Extract the [x, y] coordinate from the center of the cell holding the provided text.  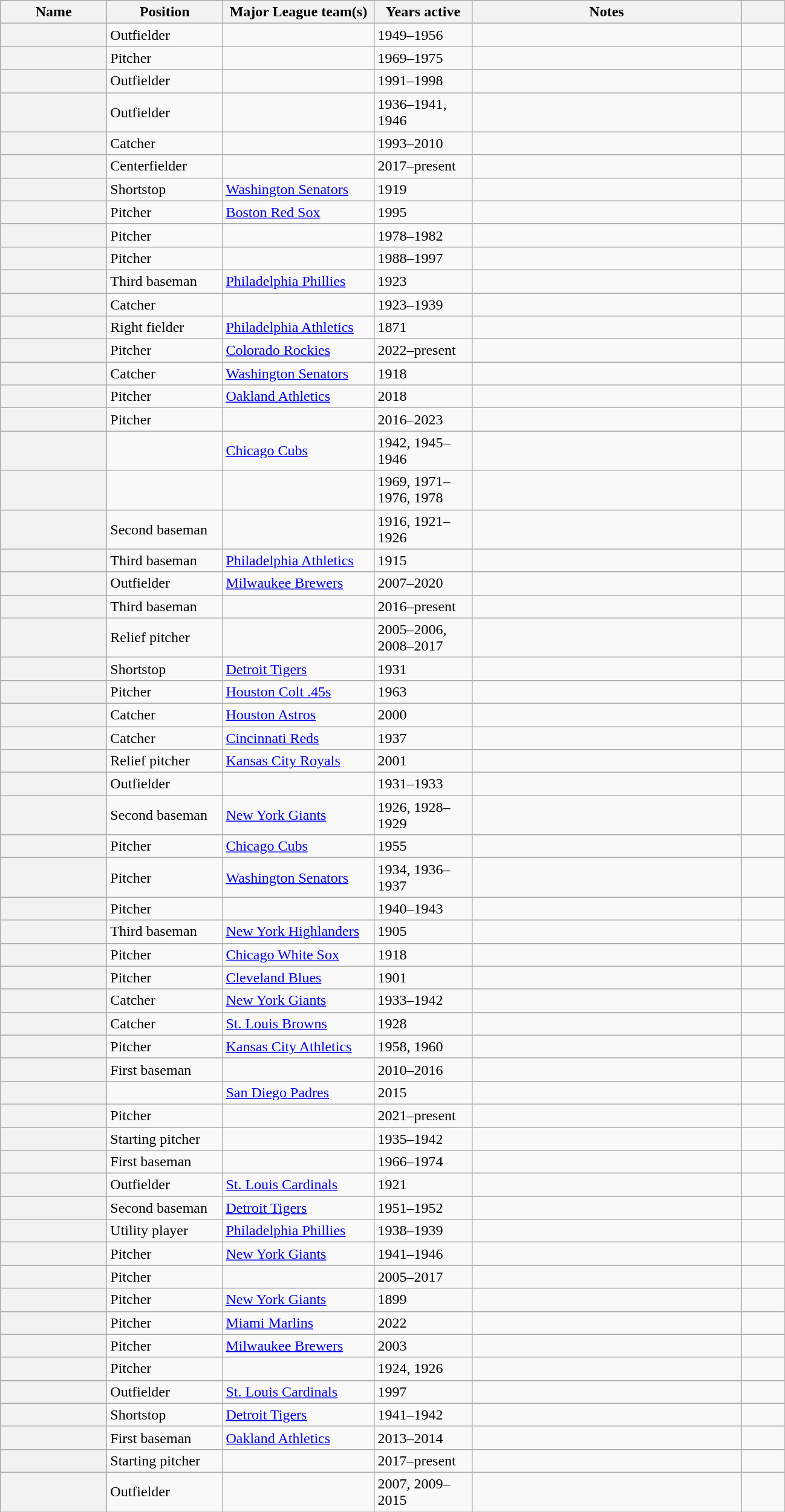
Houston Astros [299, 715]
Boston Red Sox [299, 212]
Houston Colt .45s [299, 692]
1905 [423, 932]
Cleveland Blues [299, 978]
1871 [423, 328]
1966–1974 [423, 1162]
1941–1942 [423, 1415]
1988–1997 [423, 258]
2015 [423, 1092]
1916, 1921–1926 [423, 530]
2010–2016 [423, 1069]
1958, 1960 [423, 1046]
Kansas City Athletics [299, 1046]
1923 [423, 281]
Utility player [164, 1231]
1915 [423, 560]
2022–present [423, 351]
2013–2014 [423, 1438]
1928 [423, 1024]
1923–1939 [423, 304]
1933–1942 [423, 1001]
1941–1946 [423, 1254]
1934, 1936–1937 [423, 878]
2016–2023 [423, 420]
1924, 1926 [423, 1369]
1991–1998 [423, 81]
Right fielder [164, 328]
2000 [423, 715]
Position [164, 12]
St. Louis Browns [299, 1024]
New York Highlanders [299, 932]
1997 [423, 1392]
2018 [423, 397]
2001 [423, 761]
1931 [423, 669]
1935–1942 [423, 1138]
Cincinnati Reds [299, 738]
2021–present [423, 1115]
1995 [423, 212]
1955 [423, 846]
2005–2017 [423, 1277]
1921 [423, 1185]
1899 [423, 1300]
2022 [423, 1323]
1949–1956 [423, 35]
1937 [423, 738]
1978–1982 [423, 235]
2005–2006, 2008–2017 [423, 637]
1938–1939 [423, 1231]
San Diego Padres [299, 1092]
Miami Marlins [299, 1323]
1963 [423, 692]
1969, 1971–1976, 1978 [423, 490]
1901 [423, 978]
1969–1975 [423, 58]
1919 [423, 189]
1936–1941, 1946 [423, 112]
Major League team(s) [299, 12]
Kansas City Royals [299, 761]
Centerfielder [164, 166]
Chicago White Sox [299, 955]
2007–2020 [423, 583]
1942, 1945–1946 [423, 451]
2016–present [423, 606]
2007, 2009–2015 [423, 1492]
1940–1943 [423, 909]
1931–1933 [423, 784]
Colorado Rockies [299, 351]
1951–1952 [423, 1208]
1926, 1928–1929 [423, 815]
1993–2010 [423, 143]
Years active [423, 12]
Notes [607, 12]
Name [54, 12]
2003 [423, 1346]
